Return (X, Y) of the center of cell containing provided text 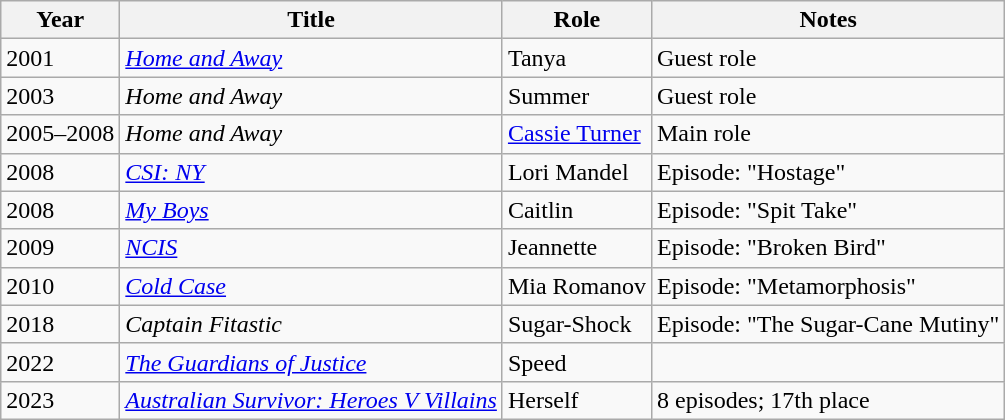
Tanya (576, 58)
Main role (828, 134)
Jeannette (576, 248)
Notes (828, 20)
Sugar-Shock (576, 324)
Role (576, 20)
Cold Case (312, 286)
Episode: "Spit Take" (828, 210)
Episode: "Metamorphosis" (828, 286)
Episode: "The Sugar-Cane Mutiny" (828, 324)
My Boys (312, 210)
Herself (576, 400)
Title (312, 20)
Summer (576, 96)
Australian Survivor: Heroes V Villains (312, 400)
Episode: "Broken Bird" (828, 248)
NCIS (312, 248)
2023 (60, 400)
2001 (60, 58)
Episode: "Hostage" (828, 172)
2003 (60, 96)
2009 (60, 248)
2018 (60, 324)
8 episodes; 17th place (828, 400)
Lori Mandel (576, 172)
Caitlin (576, 210)
Year (60, 20)
Captain Fitastic (312, 324)
CSI: NY (312, 172)
2010 (60, 286)
The Guardians of Justice (312, 362)
2005–2008 (60, 134)
2022 (60, 362)
Speed (576, 362)
Mia Romanov (576, 286)
Cassie Turner (576, 134)
